Output the (x, y) coordinate of the center of the cell containing the given text.  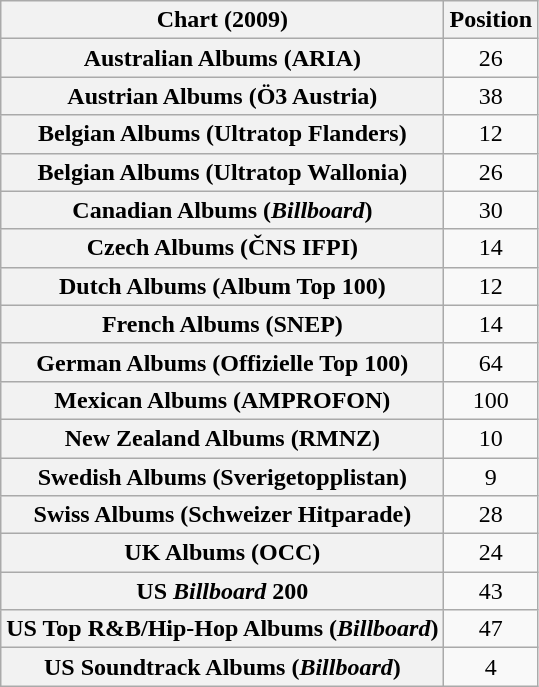
US Soundtrack Albums (Billboard) (222, 667)
28 (491, 515)
New Zealand Albums (RMNZ) (222, 438)
Swiss Albums (Schweizer Hitparade) (222, 515)
UK Albums (OCC) (222, 553)
10 (491, 438)
4 (491, 667)
Mexican Albums (AMPROFON) (222, 400)
47 (491, 629)
38 (491, 96)
Canadian Albums (Billboard) (222, 210)
9 (491, 477)
French Albums (SNEP) (222, 324)
Belgian Albums (Ultratop Wallonia) (222, 172)
Position (491, 20)
US Top R&B/Hip-Hop Albums (Billboard) (222, 629)
100 (491, 400)
30 (491, 210)
Dutch Albums (Album Top 100) (222, 286)
24 (491, 553)
64 (491, 362)
Czech Albums (ČNS IFPI) (222, 248)
Australian Albums (ARIA) (222, 58)
Austrian Albums (Ö3 Austria) (222, 96)
43 (491, 591)
US Billboard 200 (222, 591)
Chart (2009) (222, 20)
Belgian Albums (Ultratop Flanders) (222, 134)
Swedish Albums (Sverigetopplistan) (222, 477)
German Albums (Offizielle Top 100) (222, 362)
